Extract the (x, y) coordinate from the center of the cell holding the provided text.  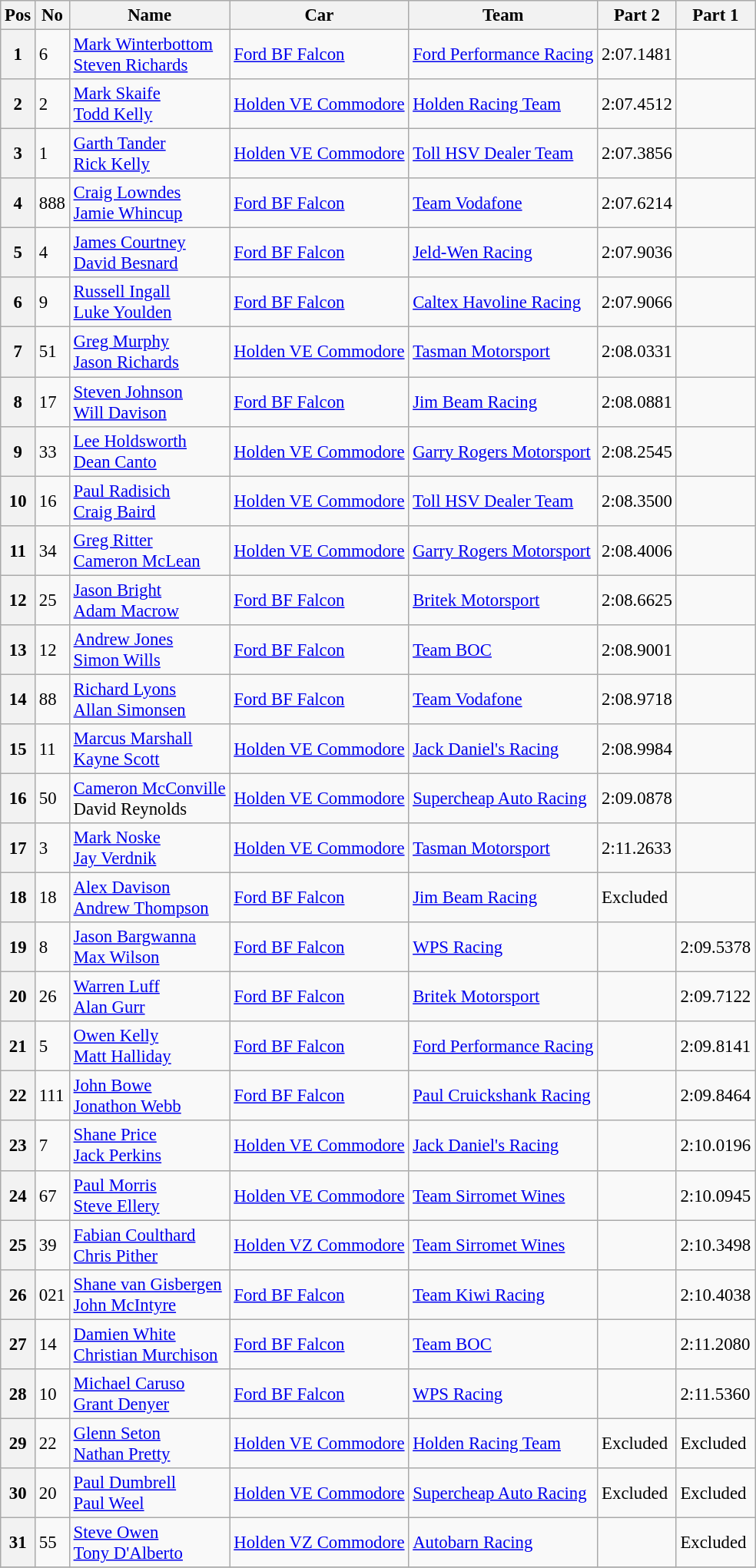
Greg Ritter Cameron McLean (149, 550)
Lee Holdsworth Dean Canto (149, 452)
2:08.0881 (637, 402)
Pos (18, 15)
2:09.5378 (715, 948)
2:07.9066 (637, 303)
Marcus Marshall Kayne Scott (149, 749)
James Courtney David Besnard (149, 253)
Andrew Jones Simon Wills (149, 650)
Warren Luff Alan Gurr (149, 997)
Shane Price Jack Perkins (149, 1146)
15 (18, 749)
Glenn Seton Nathan Pretty (149, 1444)
Richard Lyons Allan Simonsen (149, 699)
Paul Cruickshank Racing (503, 1097)
Owen Kelly Matt Halliday (149, 1046)
50 (52, 799)
33 (52, 452)
19 (18, 948)
Part 2 (637, 15)
2:09.7122 (715, 997)
Caltex Havoline Racing (503, 303)
2:07.9036 (637, 253)
Jeld-Wen Racing (503, 253)
2:08.3500 (637, 501)
Shane van Gisbergen John McIntyre (149, 1295)
Car (320, 15)
21 (18, 1046)
2:11.2080 (715, 1344)
31 (18, 1542)
67 (52, 1195)
2:07.1481 (637, 55)
30 (18, 1493)
Autobarn Racing (503, 1542)
2:11.2633 (637, 848)
2:09.8141 (715, 1046)
2:08.9718 (637, 699)
Alex Davison Andrew Thompson (149, 898)
2:08.4006 (637, 550)
2:09.0878 (637, 799)
2:07.4512 (637, 104)
27 (18, 1344)
55 (52, 1542)
Team (503, 15)
Paul Dumbrell Paul Weel (149, 1493)
Jason Bright Adam Macrow (149, 600)
Paul Radisich Craig Baird (149, 501)
Mark Skaife Todd Kelly (149, 104)
Garth Tander Rick Kelly (149, 154)
51 (52, 352)
Cameron McConville David Reynolds (149, 799)
2:07.6214 (637, 203)
24 (18, 1195)
2:08.9984 (637, 749)
2:10.0196 (715, 1146)
111 (52, 1097)
88 (52, 699)
Paul Morris Steve Ellery (149, 1195)
Damien White Christian Murchison (149, 1344)
29 (18, 1444)
39 (52, 1245)
2:10.3498 (715, 1245)
2:10.4038 (715, 1295)
2:08.0331 (637, 352)
Michael Caruso Grant Denyer (149, 1394)
Part 1 (715, 15)
Steven Johnson Will Davison (149, 402)
2:08.9001 (637, 650)
2:08.6625 (637, 600)
Mark Noske Jay Verdnik (149, 848)
John Bowe Jonathon Webb (149, 1097)
Russell Ingall Luke Youlden (149, 303)
2:11.5360 (715, 1394)
2:07.3856 (637, 154)
Jason Bargwanna Max Wilson (149, 948)
021 (52, 1295)
2:09.8464 (715, 1097)
No (52, 15)
Fabian Coulthard Chris Pither (149, 1245)
Craig Lowndes Jamie Whincup (149, 203)
2:08.2545 (637, 452)
Greg Murphy Jason Richards (149, 352)
23 (18, 1146)
888 (52, 203)
Steve Owen Tony D'Alberto (149, 1542)
2:10.0945 (715, 1195)
Mark Winterbottom Steven Richards (149, 55)
Team Kiwi Racing (503, 1295)
28 (18, 1394)
34 (52, 550)
13 (18, 650)
Name (149, 15)
